For the text-containing cell, return its midpoint in (x, y) coordinate format. 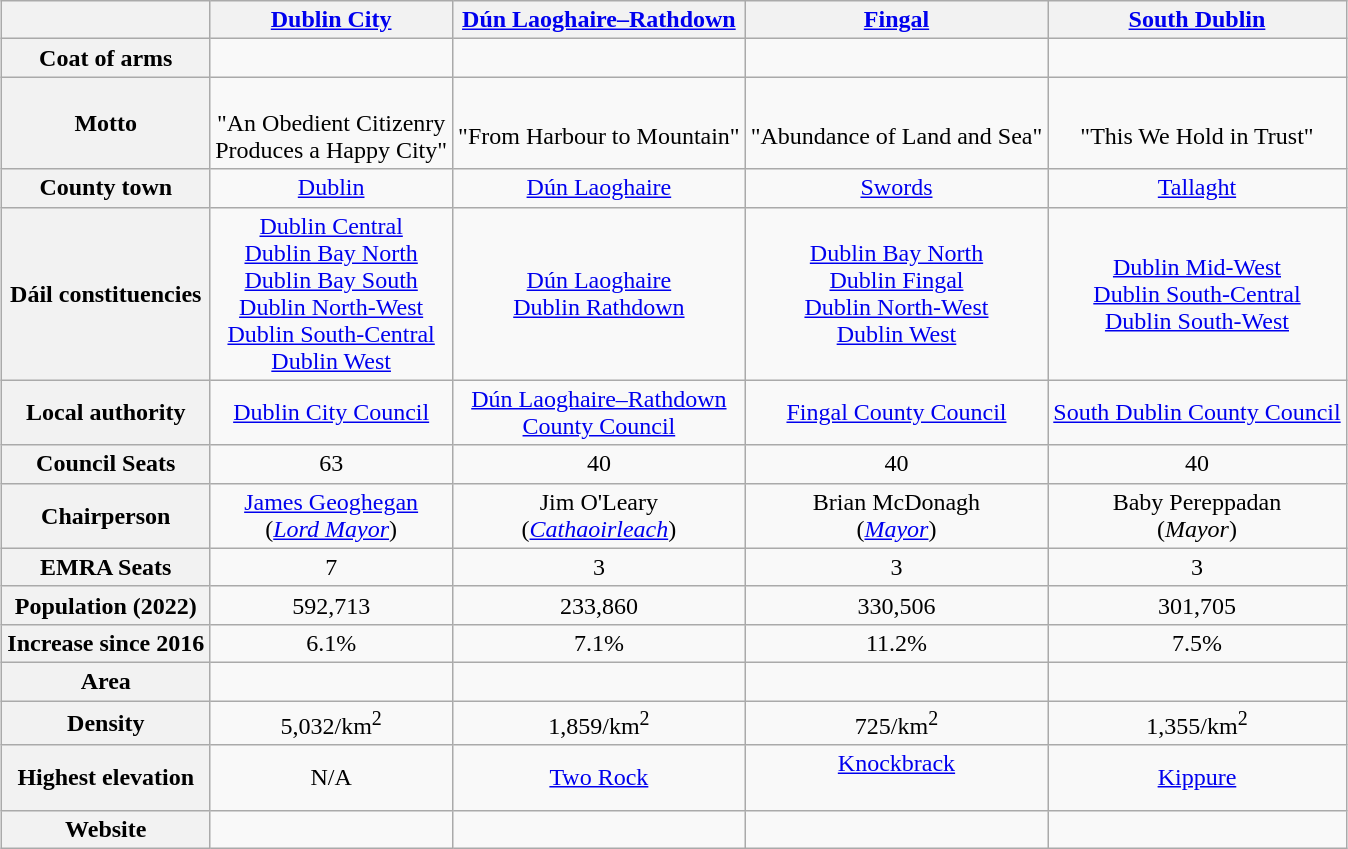
7.5% (1197, 643)
Chairperson (106, 516)
Highest elevation (106, 778)
N/A (332, 778)
301,705 (1197, 605)
Dáil constituencies (106, 294)
Dublin City (332, 20)
Brian McDonagh (Mayor) (896, 516)
5,032/km2 (332, 722)
592,713 (332, 605)
Dún Laoghaire Dublin Rathdown (600, 294)
Kippure (1197, 778)
1,859/km2 (600, 722)
County town (106, 188)
330,506 (896, 605)
Tallaght (1197, 188)
Knockbrack (896, 778)
Coat of arms (106, 58)
Council Seats (106, 464)
"Abundance of Land and Sea" (896, 123)
233,860 (600, 605)
South Dublin (1197, 20)
1,355/km2 (1197, 722)
"An Obedient Citizenry Produces a Happy City" (332, 123)
Dublin City Council (332, 412)
Dún Laoghaire (600, 188)
"This We Hold in Trust" (1197, 123)
Dún Laoghaire–Rathdown (600, 20)
James Geoghegan (Lord Mayor) (332, 516)
Motto (106, 123)
Website (106, 829)
EMRA Seats (106, 567)
Baby Pereppadan (Mayor) (1197, 516)
Dublin (332, 188)
Two Rock (600, 778)
Area (106, 681)
Dún Laoghaire–Rathdown County Council (600, 412)
7.1% (600, 643)
Population (2022) (106, 605)
11.2% (896, 643)
South Dublin County Council (1197, 412)
Dublin Bay North Dublin Fingal Dublin North-West Dublin West (896, 294)
725/km2 (896, 722)
Local authority (106, 412)
6.1% (332, 643)
Fingal County Council (896, 412)
Swords (896, 188)
Density (106, 722)
Dublin Mid-WestDublin South-CentralDublin South-West (1197, 294)
7 (332, 567)
Dublin CentralDublin Bay NorthDublin Bay SouthDublin North-WestDublin South-CentralDublin West (332, 294)
"From Harbour to Mountain" (600, 123)
Fingal (896, 20)
Jim O'Leary (Cathaoirleach) (600, 516)
Increase since 2016 (106, 643)
63 (332, 464)
